Detect which cell encompasses the target text, then output its (x, y) center coordinate. 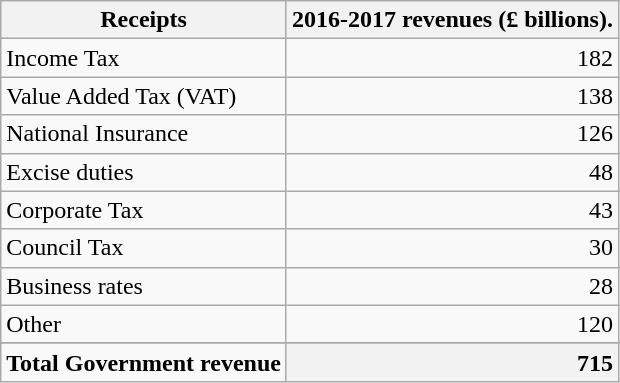
120 (452, 324)
43 (452, 210)
28 (452, 286)
182 (452, 58)
Other (144, 324)
Business rates (144, 286)
Income Tax (144, 58)
Excise duties (144, 172)
Council Tax (144, 248)
Total Government revenue (144, 362)
126 (452, 134)
National Insurance (144, 134)
Value Added Tax (VAT) (144, 96)
715 (452, 362)
48 (452, 172)
Receipts (144, 20)
30 (452, 248)
Corporate Tax (144, 210)
138 (452, 96)
2016-2017 revenues (£ billions). (452, 20)
